Find where the given text appears and provide that cell's center as [X, Y] coordinate. 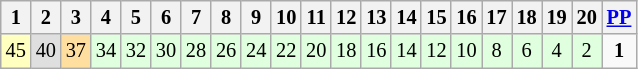
15 [436, 17]
30 [166, 51]
11 [316, 17]
7 [196, 17]
37 [76, 51]
22 [286, 51]
28 [196, 51]
19 [557, 17]
PP [620, 17]
45 [16, 51]
13 [376, 17]
3 [76, 17]
5 [136, 17]
24 [256, 51]
34 [106, 51]
32 [136, 51]
40 [46, 51]
17 [497, 17]
26 [226, 51]
9 [256, 17]
